Output the (X, Y) coordinate of the center of the cell containing the given text.  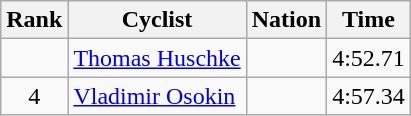
4 (34, 96)
Vladimir Osokin (157, 96)
Nation (286, 20)
Cyclist (157, 20)
Thomas Huschke (157, 58)
Rank (34, 20)
Time (369, 20)
4:57.34 (369, 96)
4:52.71 (369, 58)
